For the text-containing cell, return its midpoint in [X, Y] coordinate format. 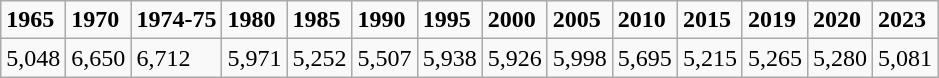
5,265 [774, 58]
1970 [98, 20]
1980 [254, 20]
2015 [710, 20]
5,048 [34, 58]
2023 [906, 20]
5,215 [710, 58]
5,507 [384, 58]
6,650 [98, 58]
5,081 [906, 58]
1974-75 [176, 20]
1990 [384, 20]
2019 [774, 20]
2010 [644, 20]
5,998 [580, 58]
2000 [514, 20]
5,695 [644, 58]
5,926 [514, 58]
1995 [450, 20]
1985 [320, 20]
5,252 [320, 58]
6,712 [176, 58]
2020 [840, 20]
5,971 [254, 58]
5,280 [840, 58]
2005 [580, 20]
1965 [34, 20]
5,938 [450, 58]
